Provide the (x, y) coordinate of the cell's center where the given text is located.  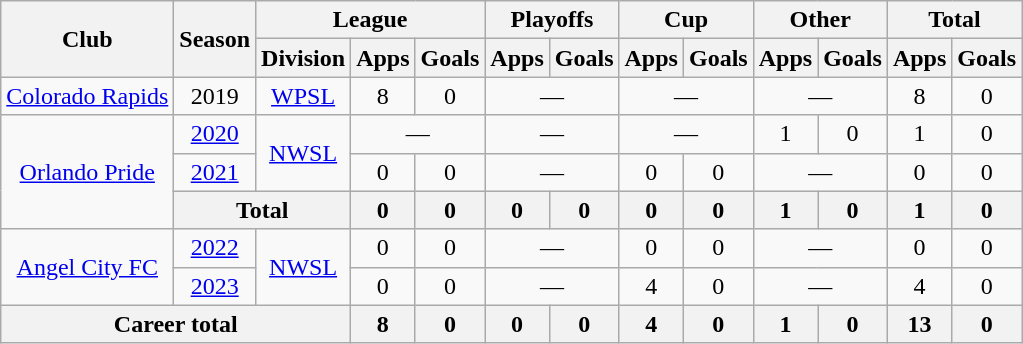
2021 (215, 172)
Orlando Pride (88, 172)
2020 (215, 134)
Angel City FC (88, 267)
Career total (176, 324)
13 (919, 324)
2019 (215, 96)
WPSL (304, 96)
Season (215, 39)
Club (88, 39)
Other (820, 20)
2022 (215, 248)
Cup (686, 20)
2023 (215, 286)
Playoffs (552, 20)
Colorado Rapids (88, 96)
Division (304, 58)
League (370, 20)
